Identify which cell holds the provided text, then report its (X, Y) central coordinate. 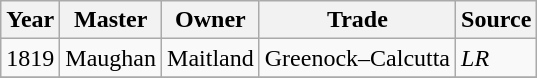
LR (496, 58)
Greenock–Calcutta (357, 58)
Trade (357, 20)
Master (111, 20)
Year (30, 20)
Source (496, 20)
Maitland (211, 58)
1819 (30, 58)
Owner (211, 20)
Maughan (111, 58)
